Identify which cell holds the provided text, then report its (x, y) central coordinate. 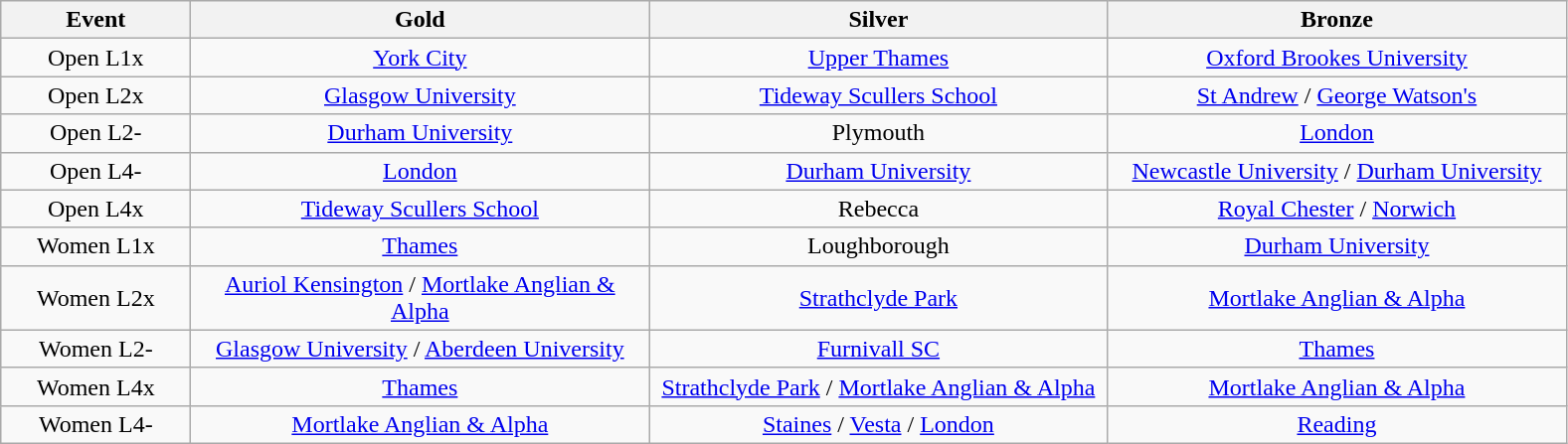
Newcastle University / Durham University (1336, 171)
Bronze (1336, 20)
Auriol Kensington / Mortlake Anglian & Alpha (420, 298)
Oxford Brookes University (1336, 58)
Staines / Vesta / London (879, 424)
Event (95, 20)
Open L2- (95, 133)
York City (420, 58)
Royal Chester / Norwich (1336, 209)
Open L4- (95, 171)
Glasgow University (420, 95)
Strathclyde Park (879, 298)
Reading (1336, 424)
Furnivall SC (879, 349)
Strathclyde Park / Mortlake Anglian & Alpha (879, 386)
Women L2- (95, 349)
Loughborough (879, 246)
Glasgow University / Aberdeen University (420, 349)
Rebecca (879, 209)
Gold (420, 20)
Open L2x (95, 95)
Upper Thames (879, 58)
Silver (879, 20)
Open L4x (95, 209)
Women L4- (95, 424)
St Andrew / George Watson's (1336, 95)
Women L1x (95, 246)
Women L4x (95, 386)
Open L1x (95, 58)
Women L2x (95, 298)
Plymouth (879, 133)
